Identify which cell holds the provided text, then report its (x, y) central coordinate. 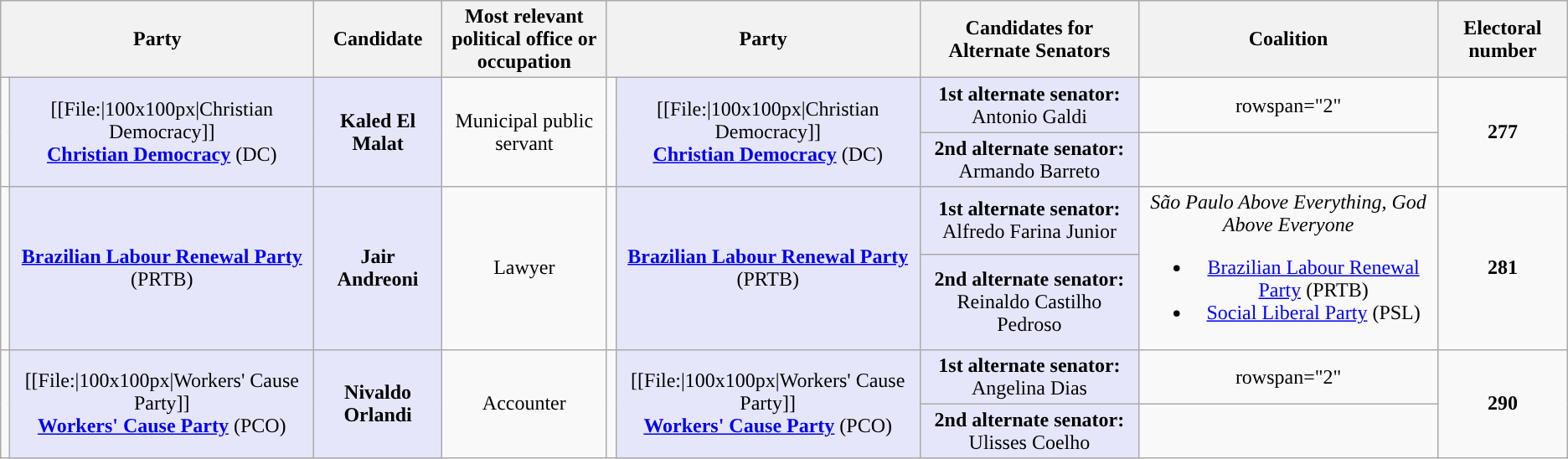
2nd alternate senator:Ulisses Coelho (1029, 431)
Most relevant political office or occupation (524, 39)
Jair Andreoni (379, 268)
Lawyer (524, 268)
281 (1503, 268)
277 (1503, 132)
2nd alternate senator:Reinaldo Castilho Pedroso (1029, 302)
São Paulo Above Everything, God Above EveryoneBrazilian Labour Renewal Party (PRTB)Social Liberal Party (PSL) (1288, 268)
1st alternate senator:Antonio Galdi (1029, 106)
1st alternate senator:Angelina Dias (1029, 377)
2nd alternate senator:Armando Barreto (1029, 159)
Kaled El Malat (379, 132)
Electoral number (1503, 39)
Coalition (1288, 39)
Accounter (524, 404)
1st alternate senator:Alfredo Farina Junior (1029, 220)
290 (1503, 404)
Candidates for Alternate Senators (1029, 39)
Candidate (379, 39)
Municipal public servant (524, 132)
Nivaldo Orlandi (379, 404)
